Identify which cell holds the provided text, then report its (X, Y) central coordinate. 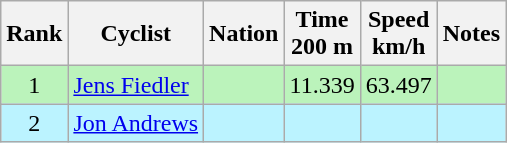
Time200 m (322, 34)
63.497 (398, 85)
Cyclist (136, 34)
Notes (471, 34)
Speedkm/h (398, 34)
Jon Andrews (136, 123)
Nation (244, 34)
Rank (34, 34)
2 (34, 123)
11.339 (322, 85)
Jens Fiedler (136, 85)
1 (34, 85)
